Return the [X, Y] coordinate for the center point of the cell that contains the specified text.  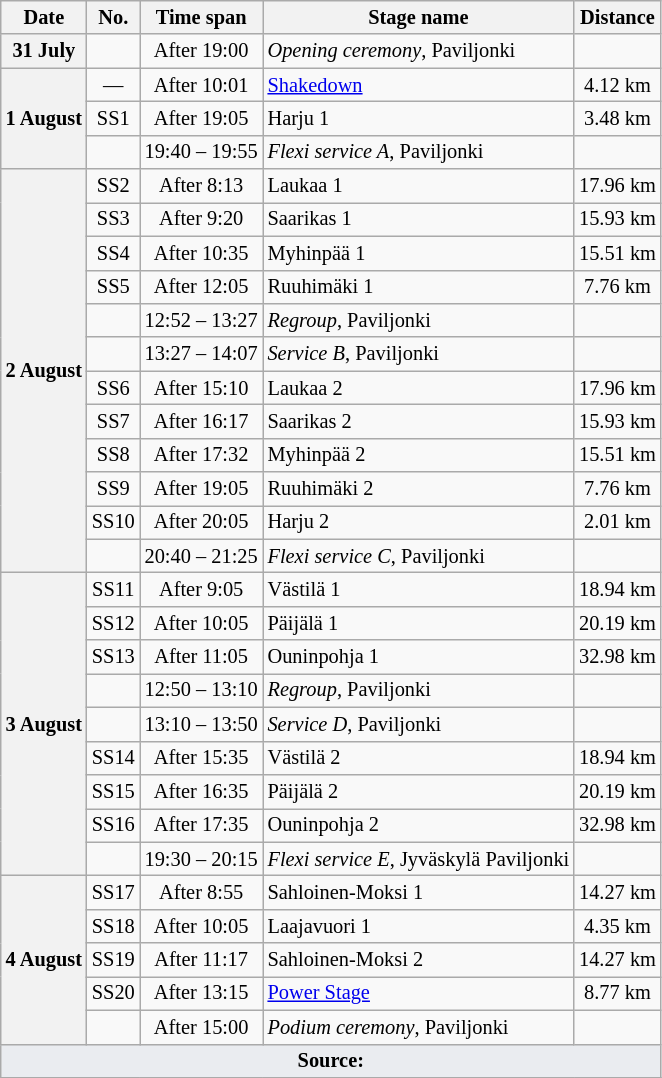
After 19:00 [202, 51]
Date [44, 17]
SS18 [114, 926]
Laajavuori 1 [419, 926]
After 15:10 [202, 388]
Päijälä 2 [419, 791]
SS6 [114, 388]
Saarikas 1 [419, 219]
Opening ceremony, Paviljonki [419, 51]
Sahloinen-Moksi 1 [419, 892]
Service B, Paviljonki [419, 354]
2.01 km [618, 522]
Flexi service C, Paviljonki [419, 556]
After 17:35 [202, 825]
Ruuhimäki 2 [419, 489]
SS1 [114, 118]
After 8:55 [202, 892]
SS9 [114, 489]
SS20 [114, 993]
— [114, 85]
SS12 [114, 623]
Flexi service A, Paviljonki [419, 152]
Ouninpohja 2 [419, 825]
Podium ceremony, Paviljonki [419, 1027]
Laukaa 1 [419, 186]
Päijälä 1 [419, 623]
Myhinpää 2 [419, 455]
SS17 [114, 892]
SS16 [114, 825]
Power Stage [419, 993]
After 9:05 [202, 589]
19:30 – 20:15 [202, 859]
SS5 [114, 287]
4.35 km [618, 926]
31 July [44, 51]
Ruuhimäki 1 [419, 287]
After 15:35 [202, 758]
12:50 – 13:10 [202, 690]
Stage name [419, 17]
SS15 [114, 791]
After 11:05 [202, 657]
SS8 [114, 455]
Distance [618, 17]
SS19 [114, 960]
Myhinpää 1 [419, 253]
3.48 km [618, 118]
Shakedown [419, 85]
After 11:17 [202, 960]
Flexi service E, Jyväskylä Paviljonki [419, 859]
Source: [331, 1061]
SS7 [114, 421]
Time span [202, 17]
13:27 – 14:07 [202, 354]
8.77 km [618, 993]
SS3 [114, 219]
13:10 – 13:50 [202, 724]
SS4 [114, 253]
20:40 – 21:25 [202, 556]
12:52 – 13:27 [202, 320]
After 8:13 [202, 186]
2 August [44, 371]
4.12 km [618, 85]
Laukaa 2 [419, 388]
After 15:00 [202, 1027]
Sahloinen-Moksi 2 [419, 960]
Ouninpohja 1 [419, 657]
4 August [44, 959]
After 10:01 [202, 85]
SS2 [114, 186]
Saarikas 2 [419, 421]
After 17:32 [202, 455]
After 16:17 [202, 421]
After 20:05 [202, 522]
No. [114, 17]
1 August [44, 118]
Harju 1 [419, 118]
SS13 [114, 657]
After 12:05 [202, 287]
Harju 2 [419, 522]
After 13:15 [202, 993]
Västilä 1 [419, 589]
19:40 – 19:55 [202, 152]
Service D, Paviljonki [419, 724]
SS11 [114, 589]
SS10 [114, 522]
After 16:35 [202, 791]
3 August [44, 724]
After 10:35 [202, 253]
SS14 [114, 758]
Västilä 2 [419, 758]
After 9:20 [202, 219]
